Detect which cell encompasses the target text, then output its [x, y] center coordinate. 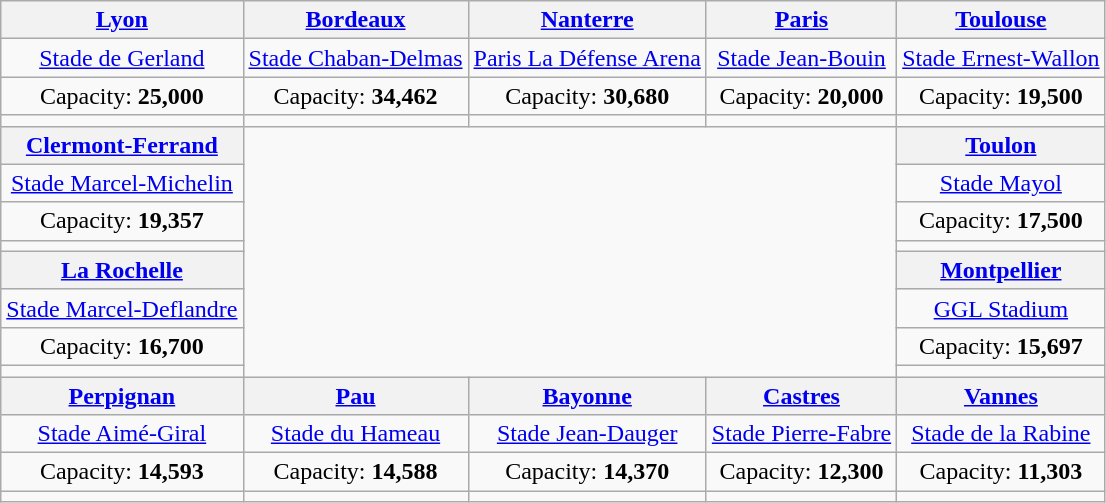
Capacity: 17,500 [1001, 221]
Capacity: 14,593 [122, 472]
Stade du Hameau [356, 434]
Vannes [1001, 395]
La Rochelle [122, 270]
Capacity: 30,680 [587, 96]
Montpellier [1001, 270]
Pau [356, 395]
Capacity: 25,000 [122, 96]
Nanterre [587, 20]
Stade Jean-Bouin [801, 58]
Paris [801, 20]
Bordeaux [356, 20]
Stade Jean-Dauger [587, 434]
Capacity: 14,588 [356, 472]
Stade Mayol [1001, 183]
Castres [801, 395]
Capacity: 14,370 [587, 472]
Toulouse [1001, 20]
Capacity: 20,000 [801, 96]
Paris La Défense Arena [587, 58]
Capacity: 12,300 [801, 472]
GGL Stadium [1001, 308]
Capacity: 34,462 [356, 96]
Capacity: 19,357 [122, 221]
Toulon [1001, 145]
Capacity: 19,500 [1001, 96]
Clermont-Ferrand [122, 145]
Stade Ernest-Wallon [1001, 58]
Capacity: 11,303 [1001, 472]
Stade Pierre-Fabre [801, 434]
Perpignan [122, 395]
Stade Marcel-Michelin [122, 183]
Lyon [122, 20]
Capacity: 15,697 [1001, 346]
Stade Marcel-Deflandre [122, 308]
Capacity: 16,700 [122, 346]
Bayonne [587, 395]
Stade de Gerland [122, 58]
Stade de la Rabine [1001, 434]
Stade Chaban-Delmas [356, 58]
Stade Aimé-Giral [122, 434]
